Extract the (x, y) coordinate from the center of the cell holding the provided text.  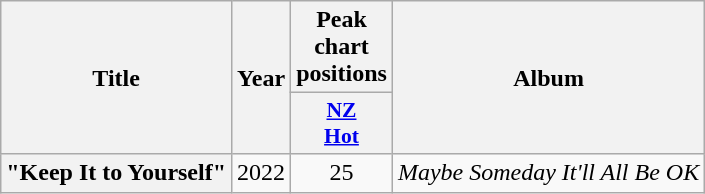
"Keep It to Yourself" (116, 173)
2022 (262, 173)
Maybe Someday It'll All Be OK (548, 173)
NZHot (342, 124)
Title (116, 78)
Album (548, 78)
Peak chart positions (342, 47)
Year (262, 78)
25 (342, 173)
